Output the [x, y] coordinate of the center of the cell containing the given text.  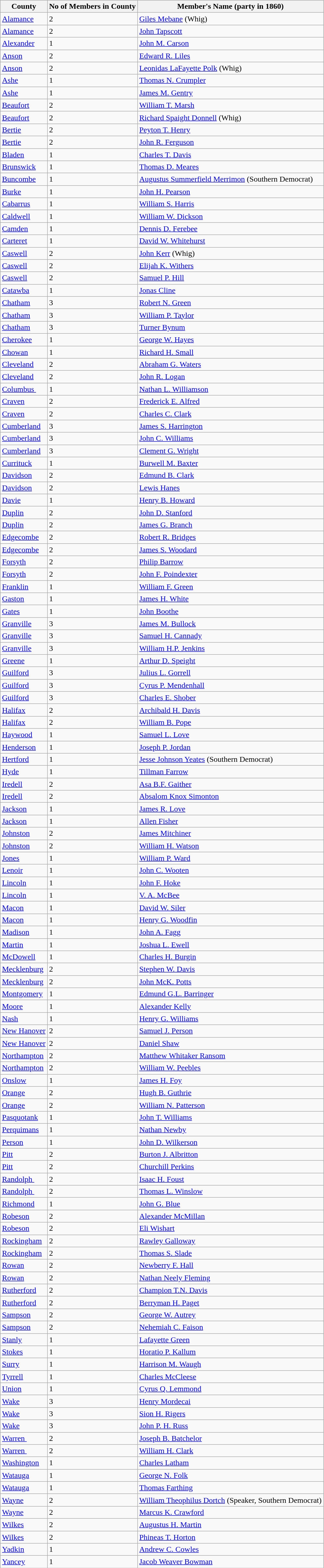
Julius L. Gorrell [231, 673]
James H. White [231, 599]
Richard Spaight Donnell (Whig) [231, 117]
Matthew Whitaker Ransom [231, 1056]
Andrew C. Cowles [231, 1550]
William W. Dickson [231, 216]
Alexander McMillan [231, 1216]
Catawba [24, 290]
William T. Marsh [231, 105]
Abraham G. Waters [231, 365]
William Theophilus Dortch (Speaker, Southern Democrat) [231, 1500]
Tyrrell [24, 1377]
James M. Bullock [231, 624]
Haywood [24, 735]
John McK. Potts [231, 982]
Richard H. Small [231, 352]
Jesse Johnson Yeates (Southern Democrat) [231, 760]
Montgomery [24, 994]
Elijah K. Withers [231, 266]
No of Members in County [93, 6]
Nathan Newby [231, 1130]
John D. Wilkerson [231, 1142]
Caldwell [24, 216]
Gates [24, 611]
James Mitchiner [231, 833]
Leonidas LaFayette Polk (Whig) [231, 68]
William N. Patterson [231, 1105]
Samuel L. Love [231, 735]
George W. Hayes [231, 340]
Henderson [24, 747]
Hyde [24, 772]
Stephen W. Davis [231, 969]
John F. Hoke [231, 883]
County [24, 6]
Richmond [24, 1204]
Samuel H. Cannady [231, 636]
Giles Mebane (Whig) [231, 19]
John D. Stanford [231, 512]
Member's Name (party in 1860) [231, 6]
Harrison M. Waugh [231, 1364]
Stanly [24, 1340]
John R. Logan [231, 377]
James G. Branch [231, 525]
Union [24, 1389]
Frederick E. Alfred [231, 401]
Absalom Knox Simonton [231, 796]
Peyton T. Henry [231, 130]
Currituck [24, 463]
Horatio P. Kallum [231, 1352]
McDowell [24, 957]
John G. Blue [231, 1204]
Champion T.N. Davis [231, 1290]
Alexander Kelly [231, 1006]
John H. Pearson [231, 192]
Bladen [24, 155]
Turner Bynum [231, 327]
Burwell M. Baxter [231, 463]
Henry G. Woodfin [231, 920]
Joshua L. Ewell [231, 945]
Surry [24, 1364]
Newberry F. Hall [231, 1265]
Daniel Shaw [231, 1043]
Cabarrus [24, 204]
Person [24, 1142]
Greene [24, 661]
Brunswick [24, 167]
V. A. McBee [231, 895]
Rawley Galloway [231, 1241]
William H. Clark [231, 1451]
Archibald H. Davis [231, 710]
John P. H. Russ [231, 1426]
Nathan Neely Fleming [231, 1278]
William P. Ward [231, 858]
Charles H. Burgin [231, 957]
Berryman H. Paget [231, 1302]
Cyrus P. Mendenhall [231, 685]
Columbus [24, 389]
James S. Harrington [231, 426]
Marcus K. Crawford [231, 1512]
Yadkin [24, 1550]
James S. Woodard [231, 550]
William H. Watson [231, 846]
John M. Carson [231, 43]
George W. Autrey [231, 1315]
Joseph P. Jordan [231, 747]
John Tapscott [231, 31]
Cherokee [24, 340]
Thomas N. Crumpler [231, 80]
Henry G. Williams [231, 1019]
Thomas S. Slade [231, 1253]
Moore [24, 1006]
Chowan [24, 352]
Buncombe [24, 179]
George N. Folk [231, 1475]
Jonas Cline [231, 290]
Nehemiah C. Faison [231, 1327]
Edmund B. Clark [231, 475]
Charles E. Shober [231, 698]
Lewis Hanes [231, 488]
Henry B. Howard [231, 500]
Churchill Perkins [231, 1167]
Augustus H. Martin [231, 1525]
Perquimans [24, 1130]
Allen Fisher [231, 821]
Nash [24, 1019]
John F. Poindexter [231, 574]
John C. Wooten [231, 870]
Charles McCleese [231, 1377]
William H.P. Jenkins [231, 648]
William F. Green [231, 587]
Burke [24, 192]
Onslow [24, 1080]
William B. Pope [231, 722]
Augustus Summerfield Merrimon (Southern Democrat) [231, 179]
James M. Gentry [231, 93]
Charles T. Davis [231, 155]
Carteret [24, 241]
William P. Taylor [231, 315]
Stokes [24, 1352]
Hugh B. Guthrie [231, 1093]
Thomas Farthing [231, 1488]
Robert N. Green [231, 303]
James H. Foy [231, 1080]
Edward R. Liles [231, 56]
John C. Williams [231, 438]
Jones [24, 858]
Arthur D. Speight [231, 661]
Samuel J. Person [231, 1031]
William W. Peebles [231, 1068]
Robert R. Bridges [231, 537]
Madison [24, 932]
Philip Barrow [231, 562]
John T. Williams [231, 1117]
Dennis D. Ferebee [231, 229]
Henry Mordecai [231, 1401]
Sion H. Rigers [231, 1414]
David W. Siler [231, 907]
Martin [24, 945]
Yancey [24, 1562]
Alexander [24, 43]
James R. Love [231, 809]
Asa B.F. Gaither [231, 784]
John Boothe [231, 611]
David W. Whitehurst [231, 241]
Burton J. Albritton [231, 1155]
Lenoir [24, 870]
Lafayette Green [231, 1340]
Phineas T. Horton [231, 1537]
John A. Fagg [231, 932]
John R. Ferguson [231, 142]
Cyrus Q. Lemmond [231, 1389]
Davie [24, 500]
Clement G. Wright [231, 451]
Washington [24, 1463]
Charles C. Clark [231, 414]
Joseph B. Batchelor [231, 1438]
Camden [24, 229]
William S. Harris [231, 204]
Pasquotank [24, 1117]
Charles Latham [231, 1463]
John Kerr (Whig) [231, 253]
Gaston [24, 599]
Samuel P. Hill [231, 278]
Isaac H. Foust [231, 1179]
Jacob Weaver Bowman [231, 1562]
Thomas L. Winslow [231, 1191]
Tillman Farrow [231, 772]
Eli Wishart [231, 1228]
Edmund G.L. Barringer [231, 994]
Thomas D. Meares [231, 167]
Nathan L. Williamson [231, 389]
Franklin [24, 587]
Hertford [24, 760]
